Scan for the cell matching the given text and deliver its [X, Y] coordinate at center. 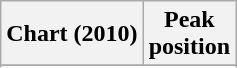
Peakposition [189, 34]
Chart (2010) [72, 34]
